Output the [X, Y] coordinate of the center of the cell containing the given text.  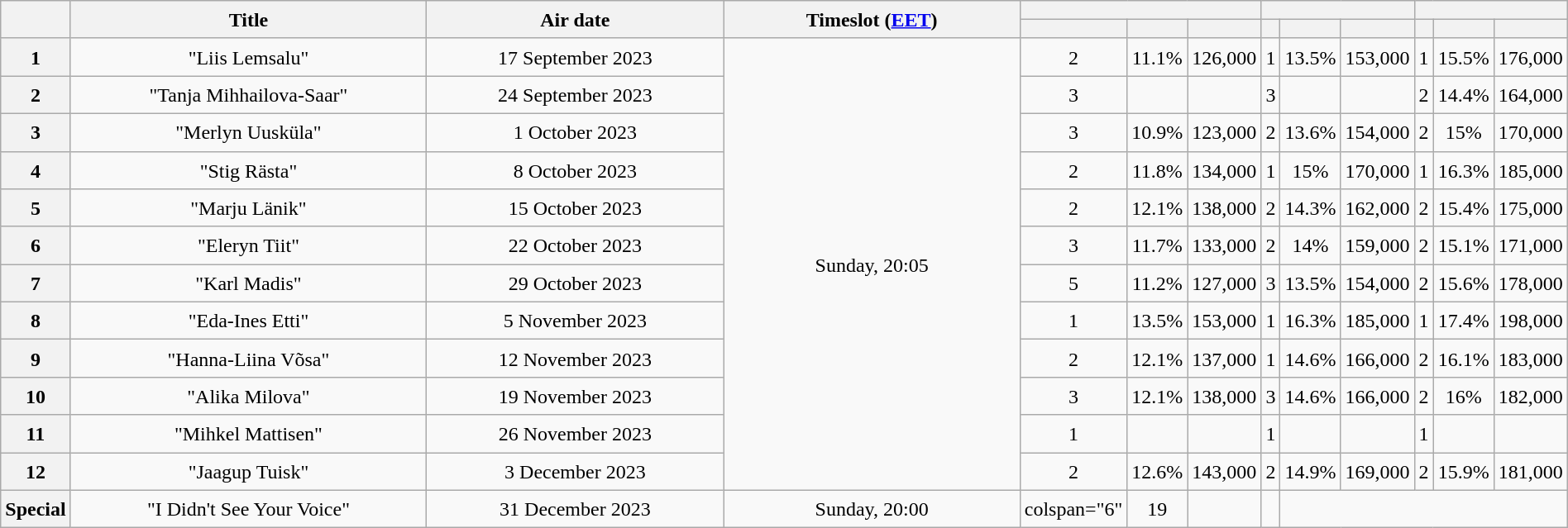
11.8% [1158, 170]
4 [36, 170]
14.9% [1310, 472]
15.5% [1464, 57]
"I Didn't See Your Voice" [248, 509]
8 October 2023 [576, 170]
"Marju Länik" [248, 208]
12.6% [1158, 472]
15.6% [1464, 283]
11.1% [1158, 57]
"Jaagup Tuisk" [248, 472]
19 November 2023 [576, 396]
133,000 [1224, 245]
19 [1158, 509]
11 [36, 434]
Special [36, 509]
29 October 2023 [576, 283]
5 November 2023 [576, 321]
181,000 [1530, 472]
26 November 2023 [576, 434]
11.7% [1158, 245]
14.4% [1464, 95]
169,000 [1378, 472]
198,000 [1530, 321]
11.2% [1158, 283]
17 September 2023 [576, 57]
Title [248, 20]
183,000 [1530, 359]
12 November 2023 [576, 359]
1 October 2023 [576, 132]
8 [36, 321]
10.9% [1158, 132]
Sunday, 20:05 [872, 264]
17.4% [1464, 321]
"Karl Madis" [248, 283]
Sunday, 20:00 [872, 509]
137,000 [1224, 359]
6 [36, 245]
3 December 2023 [576, 472]
16.1% [1464, 359]
175,000 [1530, 208]
126,000 [1224, 57]
15.4% [1464, 208]
22 October 2023 [576, 245]
Air date [576, 20]
123,000 [1224, 132]
178,000 [1530, 283]
"Liis Lemsalu" [248, 57]
7 [36, 283]
15.1% [1464, 245]
162,000 [1378, 208]
12 [36, 472]
31 December 2023 [576, 509]
14.3% [1310, 208]
127,000 [1224, 283]
"Alika Milova" [248, 396]
164,000 [1530, 95]
13.6% [1310, 132]
"Hanna-Liina Võsa" [248, 359]
14% [1310, 245]
10 [36, 396]
171,000 [1530, 245]
134,000 [1224, 170]
"Mihkel Mattisen" [248, 434]
24 September 2023 [576, 95]
182,000 [1530, 396]
159,000 [1378, 245]
"Stig Rästa" [248, 170]
15 October 2023 [576, 208]
Timeslot (EET) [872, 20]
176,000 [1530, 57]
colspan="6" [1073, 509]
"Merlyn Uusküla" [248, 132]
15.9% [1464, 472]
9 [36, 359]
143,000 [1224, 472]
"Tanja Mihhailova-Saar" [248, 95]
16% [1464, 396]
"Eleryn Tiit" [248, 245]
"Eda-Ines Etti" [248, 321]
